Return the (X, Y) coordinate for the center point of the cell that contains the specified text.  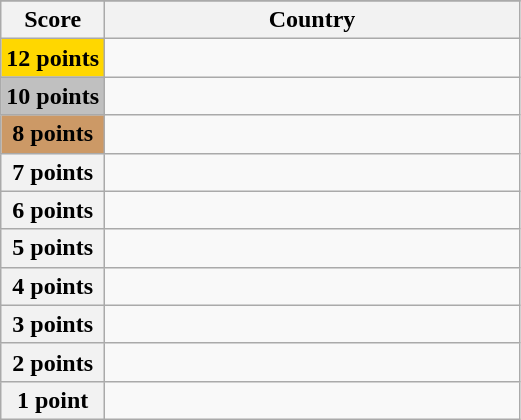
1 point (53, 400)
8 points (53, 134)
12 points (53, 58)
7 points (53, 172)
2 points (53, 362)
10 points (53, 96)
3 points (53, 324)
4 points (53, 286)
6 points (53, 210)
5 points (53, 248)
Score (53, 20)
Country (312, 20)
